Provide the (x, y) coordinate of the cell's center where the given text is located.  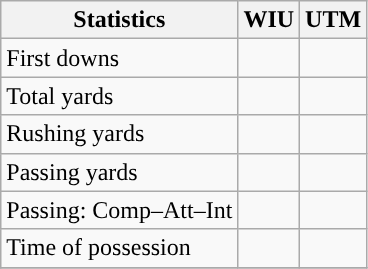
Total yards (120, 96)
Statistics (120, 20)
UTM (334, 20)
Passing yards (120, 172)
WIU (269, 20)
Time of possession (120, 248)
Rushing yards (120, 134)
First downs (120, 58)
Passing: Comp–Att–Int (120, 210)
